Extract the [x, y] coordinate from the center of the cell holding the provided text.  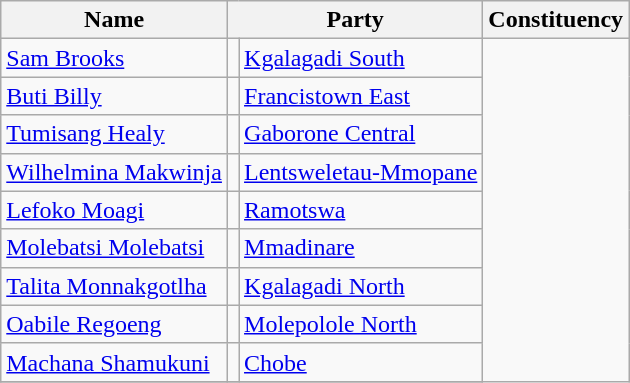
Wilhelmina Makwinja [114, 172]
Talita Monnakgotlha [114, 286]
Party [354, 20]
Constituency [556, 20]
Kgalagadi North [361, 286]
Ramotswa [361, 210]
Buti Billy [114, 96]
Francistown East [361, 96]
Kgalagadi South [361, 58]
Lefoko Moagi [114, 210]
Name [114, 20]
Sam Brooks [114, 58]
Molebatsi Molebatsi [114, 248]
Lentsweletau-Mmopane [361, 172]
Machana Shamukuni [114, 362]
Gaborone Central [361, 134]
Mmadinare [361, 248]
Chobe [361, 362]
Oabile Regoeng [114, 324]
Tumisang Healy [114, 134]
Molepolole North [361, 324]
